Detect which cell encompasses the target text, then output its (x, y) center coordinate. 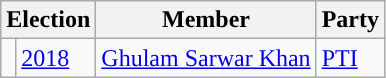
2018 (56, 58)
Ghulam Sarwar Khan (206, 58)
Member (206, 20)
Election (48, 20)
Party (350, 20)
PTI (350, 58)
